Detect which cell encompasses the target text, then output its [x, y] center coordinate. 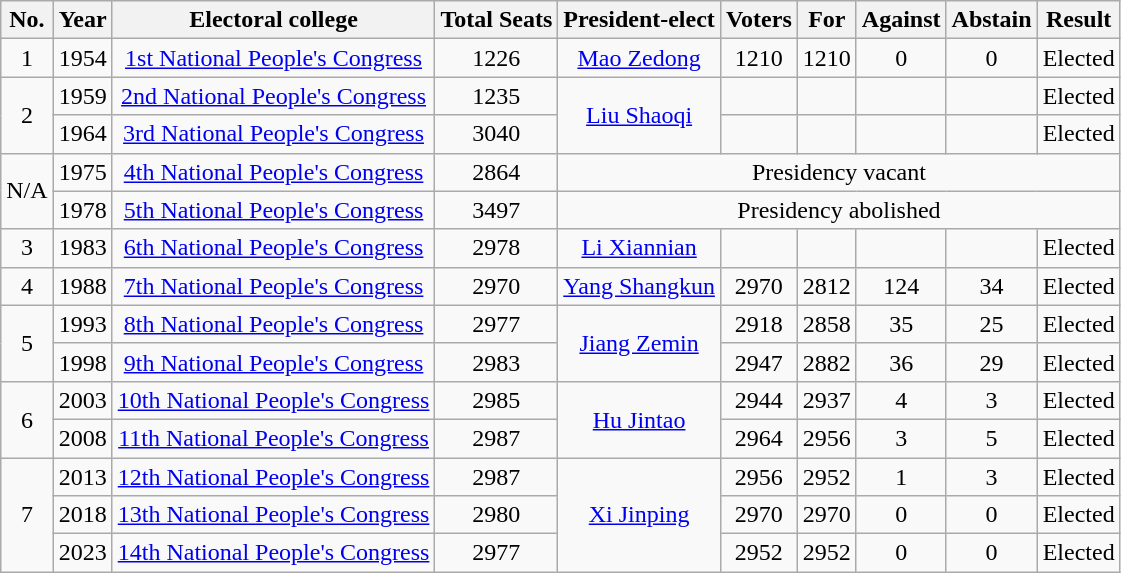
3497 [496, 210]
Electoral college [274, 20]
Abstain [992, 20]
34 [992, 286]
36 [901, 362]
Mao Zedong [640, 58]
2023 [82, 553]
1983 [82, 248]
2812 [826, 286]
13th National People's Congress [274, 515]
2882 [826, 362]
Presidency vacant [839, 172]
3040 [496, 134]
5th National People's Congress [274, 210]
1226 [496, 58]
2980 [496, 515]
6 [27, 419]
2864 [496, 172]
2 [27, 115]
14th National People's Congress [274, 553]
2983 [496, 362]
7th National People's Congress [274, 286]
2008 [82, 438]
1959 [82, 96]
Against [901, 20]
2944 [758, 400]
3rd National People's Congress [274, 134]
Year [82, 20]
2937 [826, 400]
2003 [82, 400]
25 [992, 324]
1988 [82, 286]
35 [901, 324]
Voters [758, 20]
Li Xiannian [640, 248]
2018 [82, 515]
2nd National People's Congress [274, 96]
For [826, 20]
Result [1078, 20]
9th National People's Congress [274, 362]
1964 [82, 134]
4th National People's Congress [274, 172]
Hu Jintao [640, 419]
No. [27, 20]
7 [27, 515]
Yang Shangkun [640, 286]
1st National People's Congress [274, 58]
8th National People's Congress [274, 324]
6th National People's Congress [274, 248]
Total Seats [496, 20]
1998 [82, 362]
President-elect [640, 20]
2985 [496, 400]
2858 [826, 324]
10th National People's Congress [274, 400]
1235 [496, 96]
Liu Shaoqi [640, 115]
1978 [82, 210]
1993 [82, 324]
2918 [758, 324]
Xi Jinping [640, 515]
1954 [82, 58]
Presidency abolished [839, 210]
2013 [82, 477]
2964 [758, 438]
1975 [82, 172]
N/A [27, 191]
2978 [496, 248]
12th National People's Congress [274, 477]
11th National People's Congress [274, 438]
124 [901, 286]
2947 [758, 362]
Jiang Zemin [640, 343]
29 [992, 362]
